Pinpoint the cell where the given text exists, returning its [x, y] midpoint coordinate. 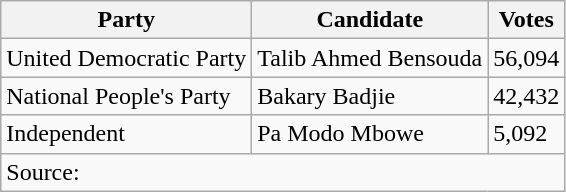
42,432 [526, 96]
Independent [126, 134]
Source: [283, 172]
Pa Modo Mbowe [370, 134]
Candidate [370, 20]
National People's Party [126, 96]
Talib Ahmed Bensouda [370, 58]
United Democratic Party [126, 58]
Votes [526, 20]
Bakary Badjie [370, 96]
56,094 [526, 58]
Party [126, 20]
5,092 [526, 134]
